Provide the (X, Y) coordinate of the cell's center where the given text is located.  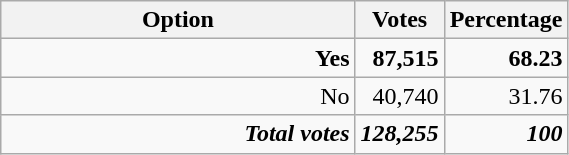
100 (506, 134)
87,515 (400, 58)
Votes (400, 20)
Yes (178, 58)
No (178, 96)
Option (178, 20)
31.76 (506, 96)
40,740 (400, 96)
68.23 (506, 58)
128,255 (400, 134)
Percentage (506, 20)
Total votes (178, 134)
